From the cell containing the given text, extract its center point as [X, Y] coordinate. 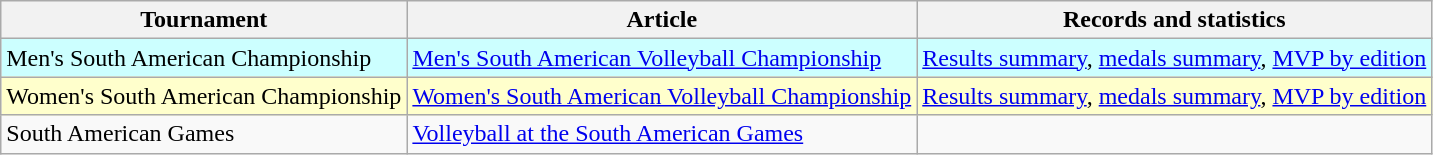
Women's South American Championship [204, 96]
Tournament [204, 20]
Article [662, 20]
Records and statistics [1174, 20]
South American Games [204, 134]
Men's South American Championship [204, 58]
Men's South American Volleyball Championship [662, 58]
Women's South American Volleyball Championship [662, 96]
Volleyball at the South American Games [662, 134]
